Search for the cell housing the specified text and yield its [X, Y] center coordinate. 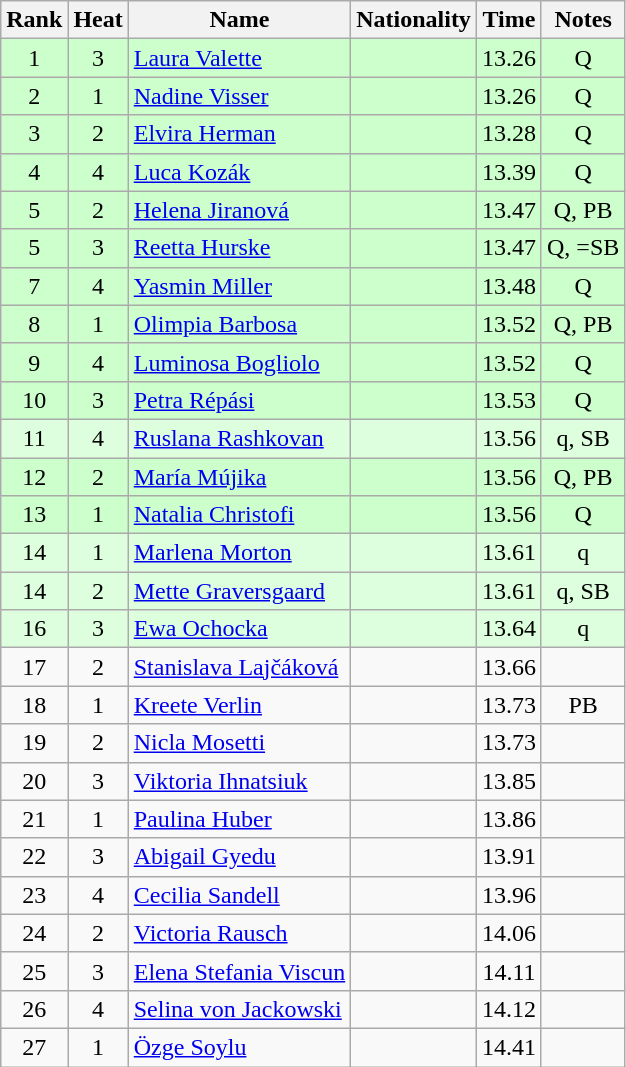
Heat [98, 20]
13.85 [508, 781]
13.53 [508, 400]
14.12 [508, 1009]
Mette Graversgaard [239, 591]
Özge Soylu [239, 1047]
Viktoria Ihnatsiuk [239, 781]
Paulina Huber [239, 819]
13.39 [508, 172]
14.06 [508, 933]
10 [34, 400]
Kreete Verlin [239, 705]
17 [34, 667]
24 [34, 933]
Name [239, 20]
7 [34, 286]
Nationality [414, 20]
Marlena Morton [239, 553]
27 [34, 1047]
Q, =SB [582, 248]
Natalia Christofi [239, 515]
12 [34, 477]
Helena Jiranová [239, 210]
Cecilia Sandell [239, 895]
Ruslana Rashkovan [239, 438]
13.86 [508, 819]
13 [34, 515]
Stanislava Lajčáková [239, 667]
Abigail Gyedu [239, 857]
14.41 [508, 1047]
María Mújika [239, 477]
25 [34, 971]
Luca Kozák [239, 172]
20 [34, 781]
11 [34, 438]
Victoria Rausch [239, 933]
22 [34, 857]
19 [34, 743]
Ewa Ochocka [239, 629]
16 [34, 629]
23 [34, 895]
9 [34, 362]
13.66 [508, 667]
13.91 [508, 857]
14.11 [508, 971]
13.28 [508, 134]
Rank [34, 20]
Notes [582, 20]
Elvira Herman [239, 134]
18 [34, 705]
Luminosa Bogliolo [239, 362]
26 [34, 1009]
21 [34, 819]
Olimpia Barbosa [239, 324]
13.96 [508, 895]
PB [582, 705]
Elena Stefania Viscun [239, 971]
Selina von Jackowski [239, 1009]
Nadine Visser [239, 96]
Yasmin Miller [239, 286]
Time [508, 20]
13.64 [508, 629]
8 [34, 324]
Petra Répási [239, 400]
Nicla Mosetti [239, 743]
Reetta Hurske [239, 248]
Laura Valette [239, 58]
13.48 [508, 286]
